Extract the (X, Y) coordinate from the center of the cell holding the provided text.  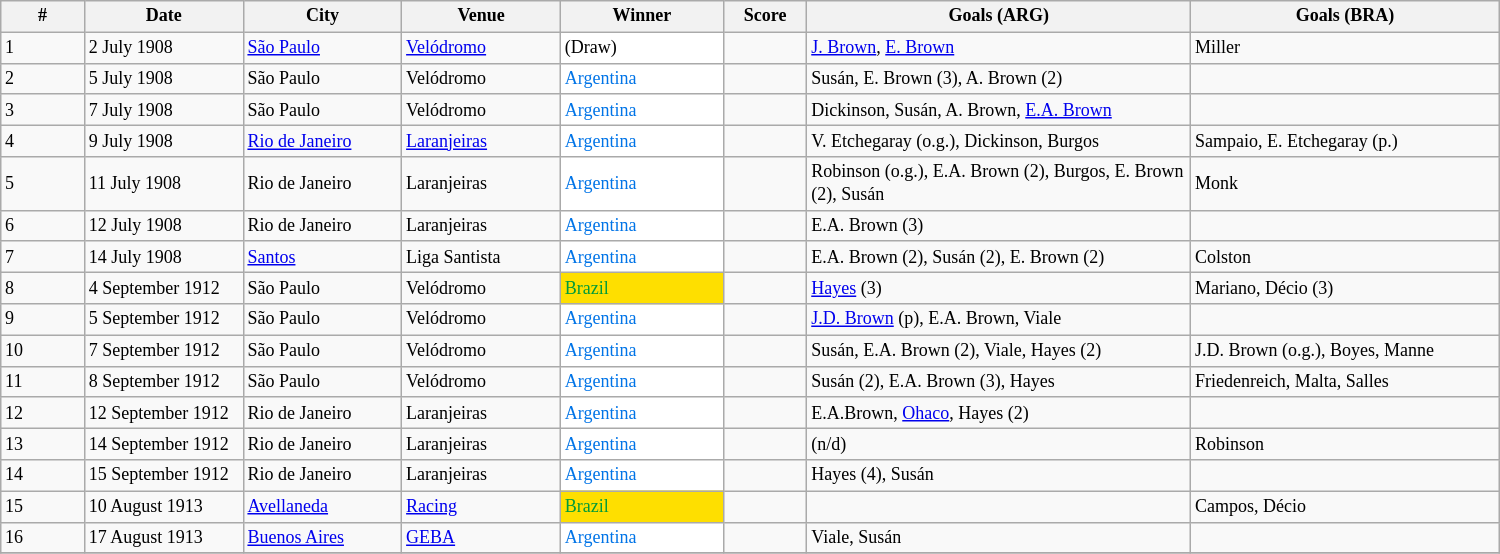
Buenos Aires (322, 538)
V. Etchegaray (o.g.), Dickinson, Burgos (999, 140)
6 (43, 226)
9 July 1908 (164, 140)
J. Brown, E. Brown (999, 48)
Friedenreich, Malta, Salles (1346, 382)
8 (43, 288)
City (322, 16)
13 (43, 444)
3 (43, 110)
Goals (BRA) (1346, 16)
Campos, Décio (1346, 506)
12 July 1908 (164, 226)
Winner (642, 16)
Monk (1346, 184)
Liga Santista (482, 256)
14 September 1912 (164, 444)
Goals (ARG) (999, 16)
Susán, E. Brown (3), A. Brown (2) (999, 78)
Score (765, 16)
14 July 1908 (164, 256)
Date (164, 16)
Santos (322, 256)
E.A.Brown, Ohaco, Hayes (2) (999, 412)
Colston (1346, 256)
E.A. Brown (2), Susán (2), E. Brown (2) (999, 256)
5 (43, 184)
12 (43, 412)
(Draw) (642, 48)
5 September 1912 (164, 320)
2 (43, 78)
12 September 1912 (164, 412)
15 September 1912 (164, 476)
1 (43, 48)
# (43, 16)
Dickinson, Susán, A. Brown, E.A. Brown (999, 110)
Hayes (3) (999, 288)
Sampaio, E. Etchegaray (p.) (1346, 140)
(n/d) (999, 444)
7 September 1912 (164, 350)
16 (43, 538)
4 September 1912 (164, 288)
Viale, Susán (999, 538)
Racing (482, 506)
J.D. Brown (p), E.A. Brown, Viale (999, 320)
17 August 1913 (164, 538)
10 (43, 350)
Venue (482, 16)
Mariano, Décio (3) (1346, 288)
15 (43, 506)
5 July 1908 (164, 78)
8 September 1912 (164, 382)
Avellaneda (322, 506)
Susán (2), E.A. Brown (3), Hayes (999, 382)
2 July 1908 (164, 48)
10 August 1913 (164, 506)
GEBA (482, 538)
Robinson (o.g.), E.A. Brown (2), Burgos, E. Brown (2), Susán (999, 184)
Miller (1346, 48)
11 July 1908 (164, 184)
14 (43, 476)
11 (43, 382)
Hayes (4), Susán (999, 476)
9 (43, 320)
7 (43, 256)
7 July 1908 (164, 110)
4 (43, 140)
J.D. Brown (o.g.), Boyes, Manne (1346, 350)
E.A. Brown (3) (999, 226)
Robinson (1346, 444)
Susán, E.A. Brown (2), Viale, Hayes (2) (999, 350)
